Pinpoint the cell where the given text exists, returning its [x, y] midpoint coordinate. 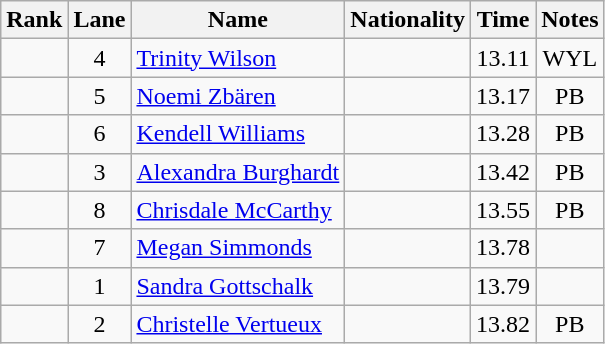
Time [504, 20]
4 [100, 58]
Sandra Gottschalk [238, 286]
Nationality [408, 20]
13.42 [504, 172]
Name [238, 20]
Alexandra Burghardt [238, 172]
Notes [570, 20]
Christelle Vertueux [238, 324]
Kendell Williams [238, 134]
13.79 [504, 286]
13.55 [504, 210]
Chrisdale McCarthy [238, 210]
13.17 [504, 96]
Rank [34, 20]
13.78 [504, 248]
1 [100, 286]
WYL [570, 58]
Lane [100, 20]
6 [100, 134]
3 [100, 172]
2 [100, 324]
13.28 [504, 134]
7 [100, 248]
Noemi Zbären [238, 96]
5 [100, 96]
Megan Simmonds [238, 248]
13.11 [504, 58]
13.82 [504, 324]
Trinity Wilson [238, 58]
8 [100, 210]
